Search for the cell housing the specified text and yield its (x, y) center coordinate. 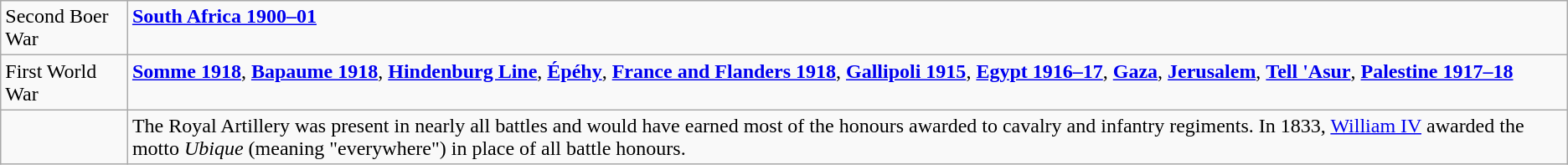
Second Boer War (64, 28)
First World War (64, 82)
South Africa 1900–01 (848, 28)
